Capture the cell that displays the provided text and extract its [X, Y] central coordinate. 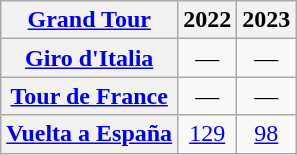
2023 [266, 20]
Tour de France [90, 96]
98 [266, 134]
Vuelta a España [90, 134]
2022 [208, 20]
Grand Tour [90, 20]
129 [208, 134]
Giro d'Italia [90, 58]
